Locate the cell with the specified text and output its (x, y) center coordinate. 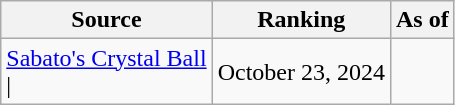
As of (422, 20)
Source (106, 20)
October 23, 2024 (301, 72)
Ranking (301, 20)
Sabato's Crystal Ball| (106, 72)
